Determine the [X, Y] coordinate at the center of the cell enclosing the given text.  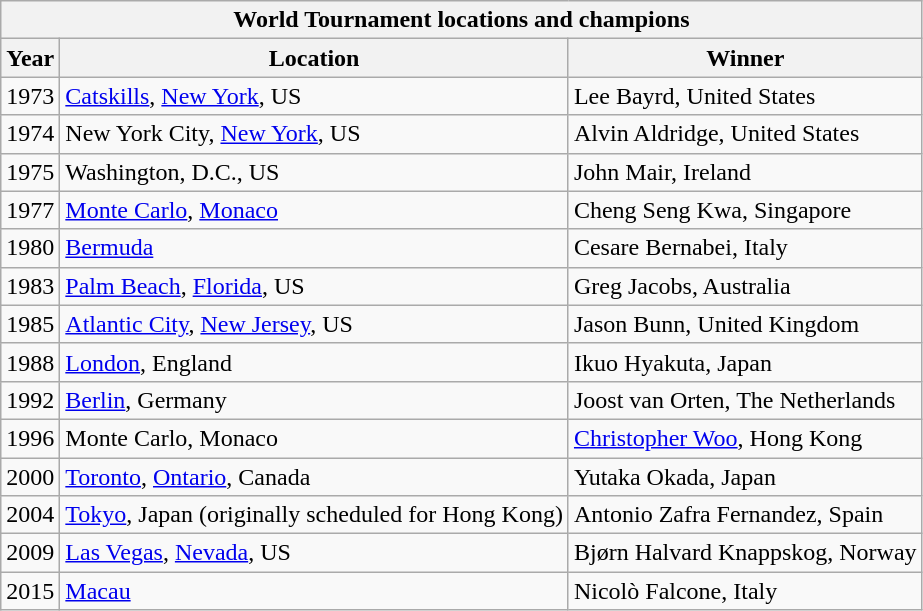
Tokyo, Japan (originally scheduled for Hong Kong) [314, 515]
Winner [745, 58]
2015 [30, 591]
Washington, D.C., US [314, 172]
John Mair, Ireland [745, 172]
1996 [30, 438]
Toronto, Ontario, Canada [314, 477]
London, England [314, 362]
1988 [30, 362]
Jason Bunn, United Kingdom [745, 324]
Alvin Aldridge, United States [745, 134]
Location [314, 58]
1973 [30, 96]
Las Vegas, Nevada, US [314, 553]
Cheng Seng Kwa, Singapore [745, 210]
1974 [30, 134]
Yutaka Okada, Japan [745, 477]
Joost van Orten, The Netherlands [745, 400]
Bermuda [314, 248]
World Tournament locations and champions [462, 20]
Antonio Zafra Fernandez, Spain [745, 515]
1983 [30, 286]
1985 [30, 324]
Greg Jacobs, Australia [745, 286]
1980 [30, 248]
Catskills, New York, US [314, 96]
2009 [30, 553]
New York City, New York, US [314, 134]
2000 [30, 477]
Cesare Bernabei, Italy [745, 248]
Year [30, 58]
Lee Bayrd, United States [745, 96]
Atlantic City, New Jersey, US [314, 324]
Ikuo Hyakuta, Japan [745, 362]
Christopher Woo, Hong Kong [745, 438]
1992 [30, 400]
1977 [30, 210]
1975 [30, 172]
Macau [314, 591]
Berlin, Germany [314, 400]
Nicolò Falcone, Italy [745, 591]
Bjørn Halvard Knappskog, Norway [745, 553]
Palm Beach, Florida, US [314, 286]
2004 [30, 515]
